Search for the cell housing the specified text and yield its (x, y) center coordinate. 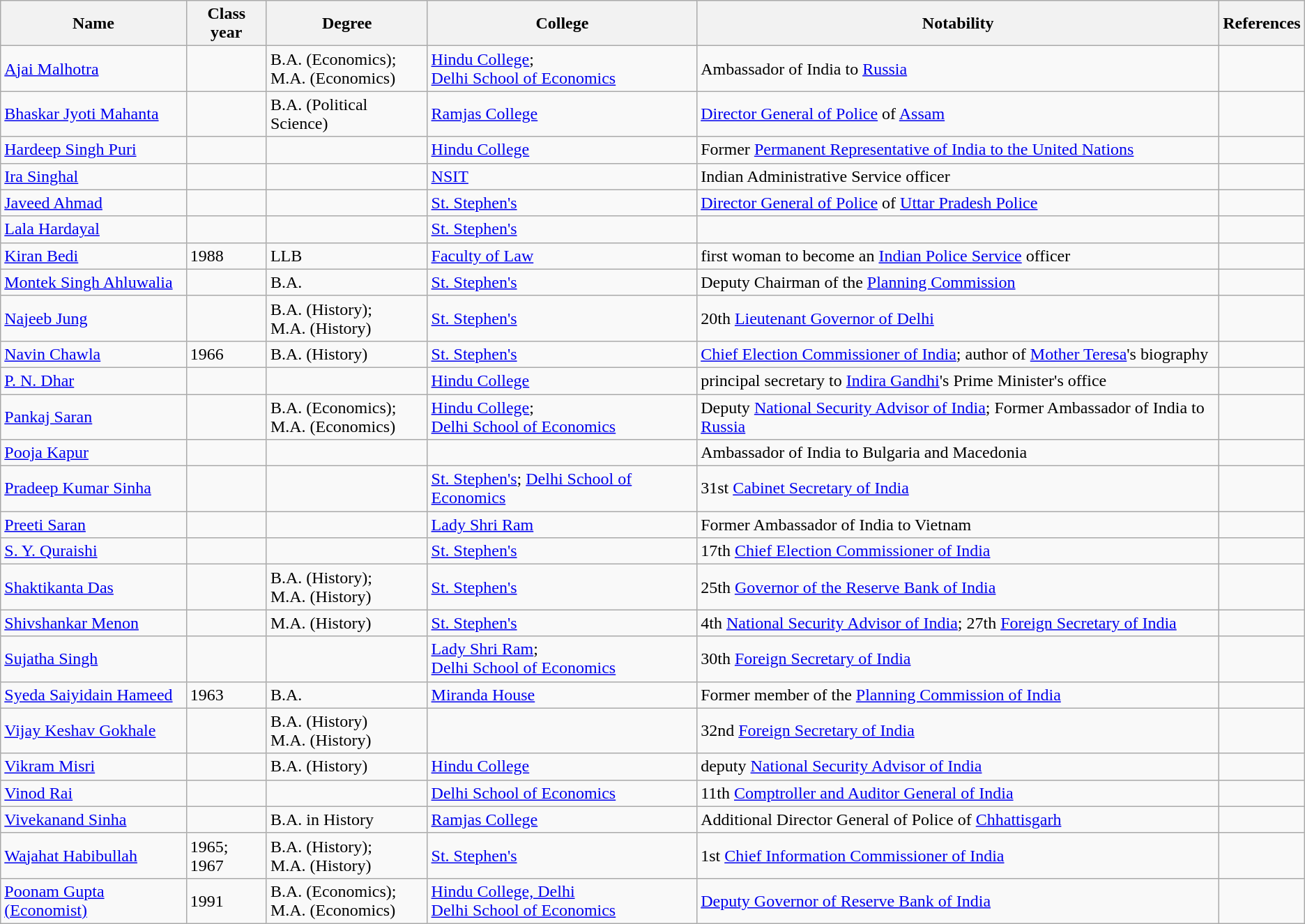
Sujatha Singh (93, 659)
1988 (226, 256)
M.A. (History) (347, 623)
Poonam Gupta (Economist) (93, 900)
11th Comptroller and Auditor General of India (958, 793)
Bhaskar Jyoti Mahanta (93, 114)
Pooja Kapur (93, 453)
LLB (347, 256)
Pankaj Saran (93, 417)
Shivshankar Menon (93, 623)
Najeeb Jung (93, 318)
Additional Director General of Police of Chhattisgarh (958, 819)
Delhi School of Economics (562, 793)
31st Cabinet Secretary of India (958, 489)
Former Ambassador of India to Vietnam (958, 525)
Wajahat Habibullah (93, 856)
Syeda Saiyidain Hameed (93, 695)
deputy National Security Advisor of India (958, 767)
NSIT (562, 176)
Classyear (226, 24)
Former member of the Planning Commission of India (958, 695)
Deputy National Security Advisor of India; Former Ambassador of India to Russia (958, 417)
1965; 1967 (226, 856)
Miranda House (562, 695)
Javeed Ahmad (93, 203)
Name (93, 24)
Chief Election Commissioner of India; author of Mother Teresa's biography (958, 354)
25th Governor of the Reserve Bank of India (958, 587)
Deputy Governor of Reserve Bank of India (958, 900)
Hardeep Singh Puri (93, 150)
Indian Administrative Service officer (958, 176)
4th National Security Advisor of India; 27th Foreign Secretary of India (958, 623)
College (562, 24)
Ajai Malhotra (93, 68)
Vinod Rai (93, 793)
Vikram Misri (93, 767)
Former Permanent Representative of India to the United Nations (958, 150)
1st Chief Information Commissioner of India (958, 856)
Preeti Saran (93, 525)
first woman to become an Indian Police Service officer (958, 256)
Deputy Chairman of the Planning Commission (958, 282)
20th Lieutenant Governor of Delhi (958, 318)
Kiran Bedi (93, 256)
Shaktikanta Das (93, 587)
Ambassador of India to Bulgaria and Macedonia (958, 453)
P. N. Dhar (93, 380)
1991 (226, 900)
B.A. (History)M.A. (History) (347, 730)
Ira Singhal (93, 176)
30th Foreign Secretary of India (958, 659)
St. Stephen's; Delhi School of Economics (562, 489)
B.A. in History (347, 819)
Faculty of Law (562, 256)
Director General of Police of Assam (958, 114)
Degree (347, 24)
Montek Singh Ahluwalia (93, 282)
S. Y. Quraishi (93, 551)
Ambassador of India to Russia (958, 68)
17th Chief Election Commissioner of India (958, 551)
Hindu College, DelhiDelhi School of Economics (562, 900)
Director General of Police of Uttar Pradesh Police (958, 203)
Navin Chawla (93, 354)
32nd Foreign Secretary of India (958, 730)
1966 (226, 354)
Lady Shri Ram;Delhi School of Economics (562, 659)
principal secretary to Indira Gandhi's Prime Minister's office (958, 380)
Notability (958, 24)
B.A. (Political Science) (347, 114)
Lala Hardayal (93, 229)
Pradeep Kumar Sinha (93, 489)
Vivekanand Sinha (93, 819)
Lady Shri Ram (562, 525)
Vijay Keshav Gokhale (93, 730)
References (1262, 24)
1963 (226, 695)
